Scan for the cell matching the given text and deliver its (x, y) coordinate at center. 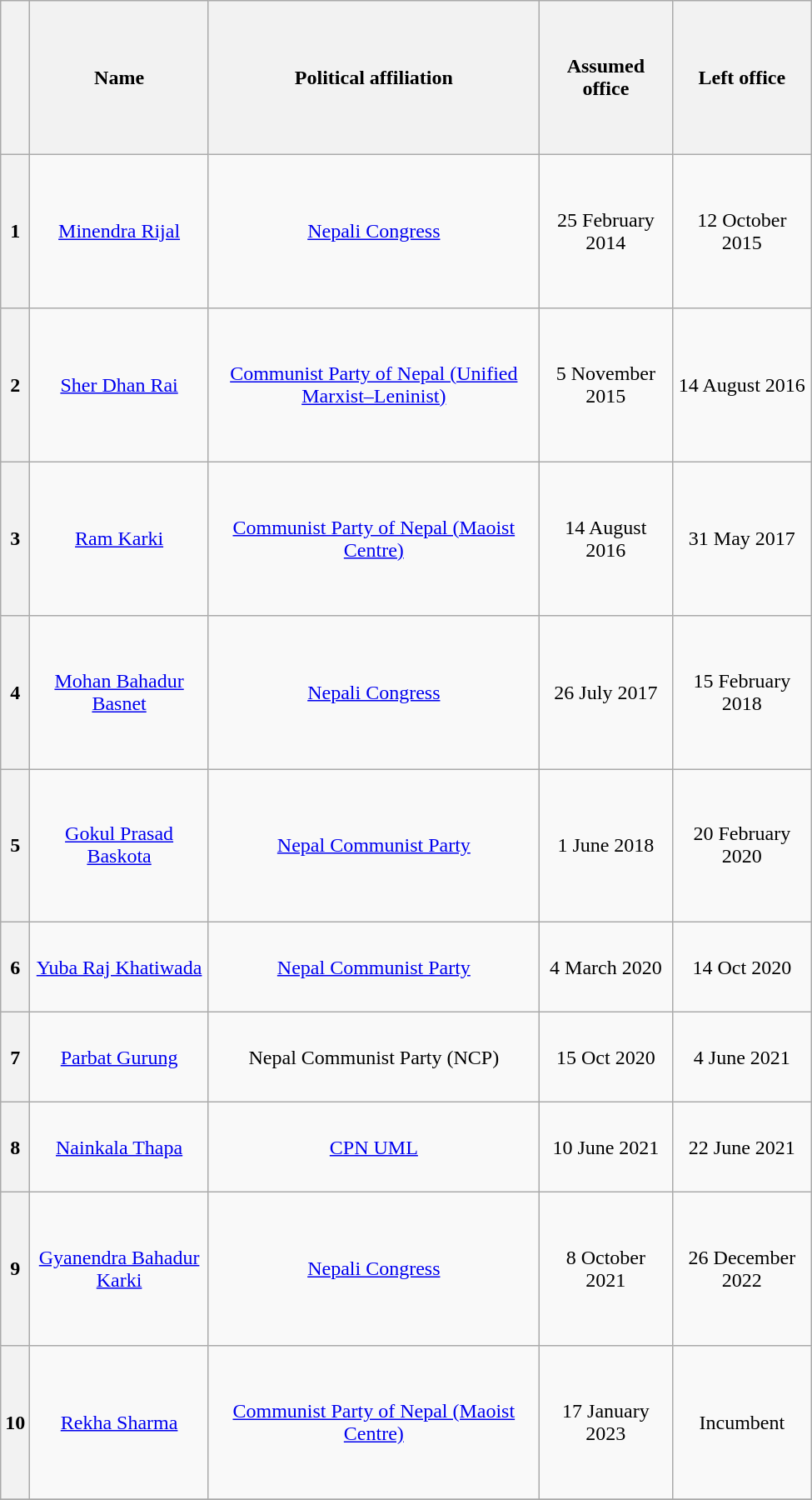
5 (15, 846)
Assumed office (605, 77)
3 (15, 538)
Ram Karki (120, 538)
31 May 2017 (741, 538)
1 June 2018 (605, 846)
Gokul Prasad Baskota (120, 846)
Name (120, 77)
15 Oct 2020 (605, 1057)
14 Oct 2020 (741, 967)
8 October 2021 (605, 1268)
4 March 2020 (605, 967)
9 (15, 1268)
1 (15, 231)
Gyanendra Bahadur Karki (120, 1268)
Sher Dhan Rai (120, 384)
Left office (741, 77)
CPN UML (373, 1147)
26 July 2017 (605, 692)
Rekha Sharma (120, 1422)
Political affiliation (373, 77)
26 December 2022 (741, 1268)
22 June 2021 (741, 1147)
10 (15, 1422)
8 (15, 1147)
15 February 2018 (741, 692)
20 February 2020 (741, 846)
Yuba Raj Khatiwada (120, 967)
Minendra Rijal (120, 231)
2 (15, 384)
Parbat Gurung (120, 1057)
25 February 2014 (605, 231)
7 (15, 1057)
Incumbent (741, 1422)
Nainkala Thapa (120, 1147)
6 (15, 967)
12 October 2015 (741, 231)
10 June 2021 (605, 1147)
Communist Party of Nepal (Unified Marxist–Leninist) (373, 384)
Mohan Bahadur Basnet (120, 692)
4 (15, 692)
Nepal Communist Party (NCP) (373, 1057)
5 November 2015 (605, 384)
17 January 2023 (605, 1422)
4 June 2021 (741, 1057)
